Find where the given text appears and provide that cell's center as (x, y) coordinate. 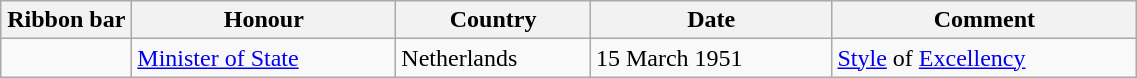
Date (711, 20)
Ribbon bar (66, 20)
15 March 1951 (711, 58)
Minister of State (264, 58)
Style of Excellency (984, 58)
Comment (984, 20)
Netherlands (494, 58)
Country (494, 20)
Honour (264, 20)
